Identify which cell holds the provided text, then report its [X, Y] central coordinate. 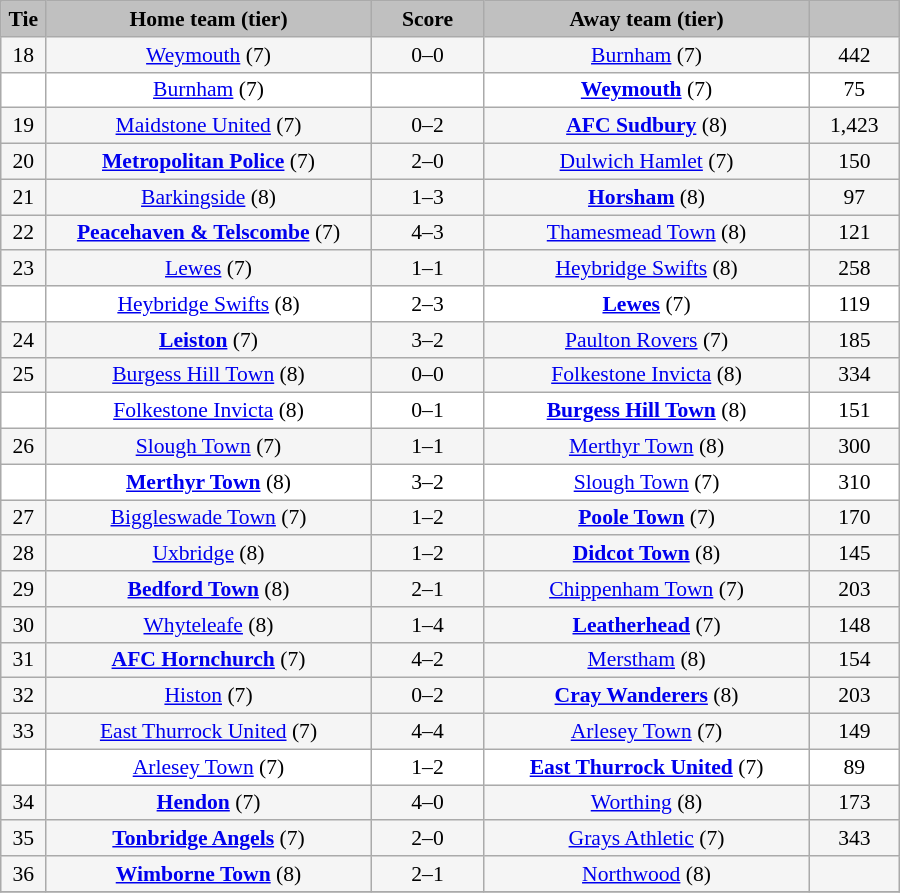
Tonbridge Angels (7) [209, 839]
21 [24, 197]
Leatherhead (7) [647, 625]
1–4 [427, 625]
343 [854, 839]
Paulton Rovers (7) [647, 340]
Barkingside (8) [209, 197]
Grays Athletic (7) [647, 839]
Leiston (7) [209, 340]
154 [854, 660]
148 [854, 625]
258 [854, 269]
Thamesmead Town (8) [647, 233]
32 [24, 696]
31 [24, 660]
Metropolitan Police (7) [209, 162]
Worthing (8) [647, 803]
Peacehaven & Telscombe (7) [209, 233]
173 [854, 803]
Bedford Town (8) [209, 589]
Didcot Town (8) [647, 554]
145 [854, 554]
19 [24, 126]
26 [24, 447]
1,423 [854, 126]
4–3 [427, 233]
4–4 [427, 732]
Wimborne Town (8) [209, 874]
25 [24, 375]
Maidstone United (7) [209, 126]
AFC Hornchurch (7) [209, 660]
0–1 [427, 411]
Northwood (8) [647, 874]
1–3 [427, 197]
300 [854, 447]
29 [24, 589]
34 [24, 803]
150 [854, 162]
121 [854, 233]
Whyteleafe (8) [209, 625]
310 [854, 482]
Away team (tier) [647, 19]
4–2 [427, 660]
Dulwich Hamlet (7) [647, 162]
149 [854, 732]
AFC Sudbury (8) [647, 126]
30 [24, 625]
Score [427, 19]
27 [24, 518]
Home team (tier) [209, 19]
35 [24, 839]
442 [854, 55]
Chippenham Town (7) [647, 589]
36 [24, 874]
Horsham (8) [647, 197]
28 [24, 554]
Poole Town (7) [647, 518]
Histon (7) [209, 696]
23 [24, 269]
Biggleswade Town (7) [209, 518]
97 [854, 197]
Hendon (7) [209, 803]
18 [24, 55]
89 [854, 767]
170 [854, 518]
185 [854, 340]
4–0 [427, 803]
24 [24, 340]
75 [854, 90]
Tie [24, 19]
119 [854, 304]
Uxbridge (8) [209, 554]
Cray Wanderers (8) [647, 696]
2–3 [427, 304]
334 [854, 375]
20 [24, 162]
151 [854, 411]
33 [24, 732]
22 [24, 233]
Merstham (8) [647, 660]
